Determine the [x, y] coordinate at the center of the cell enclosing the given text.  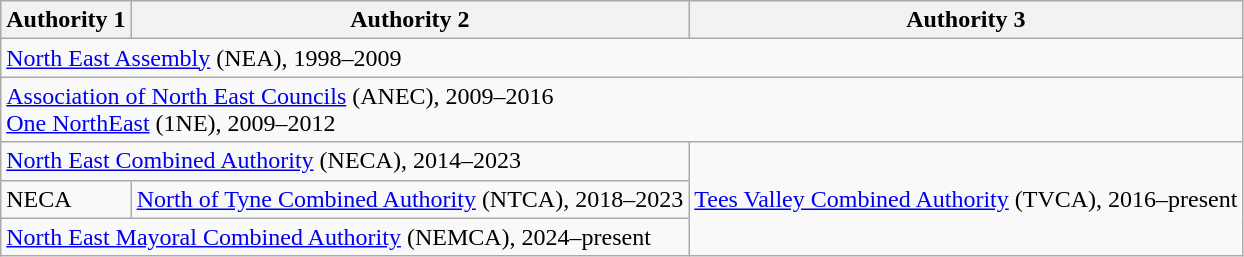
North East Assembly (NEA), 1998–2009 [622, 58]
Tees Valley Combined Authority (TVCA), 2016–present [966, 199]
NECA [66, 199]
Authority 1 [66, 20]
North of Tyne Combined Authority (NTCA), 2018–2023 [410, 199]
Authority 2 [410, 20]
North East Mayoral Combined Authority (NEMCA), 2024–present [345, 237]
Authority 3 [966, 20]
North East Combined Authority (NECA), 2014–2023 [345, 161]
Association of North East Councils (ANEC), 2009–2016One NorthEast (1NE), 2009–2012 [622, 110]
